Capture the cell that displays the provided text and extract its [x, y] central coordinate. 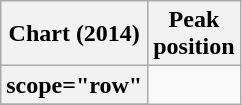
Chart (2014) [74, 34]
scope="row" [74, 85]
Peakposition [194, 34]
